Scan for the cell matching the given text and deliver its (x, y) coordinate at center. 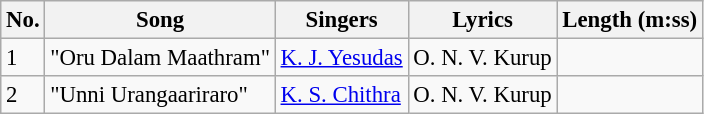
Lyrics (482, 20)
K. S. Chithra (342, 95)
"Oru Dalam Maathram" (160, 58)
K. J. Yesudas (342, 58)
Song (160, 20)
1 (23, 58)
Length (m:ss) (630, 20)
"Unni Urangaariraro" (160, 95)
2 (23, 95)
Singers (342, 20)
No. (23, 20)
